From the cell containing the given text, extract its center point as [X, Y] coordinate. 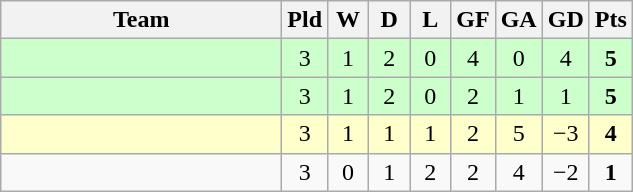
GD [566, 20]
W [348, 20]
Pld [305, 20]
Pts [610, 20]
−2 [566, 172]
Team [142, 20]
D [390, 20]
L [430, 20]
−3 [566, 134]
GA [518, 20]
GF [473, 20]
